From the cell containing the given text, extract its center point as (X, Y) coordinate. 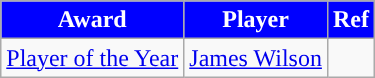
James Wilson (256, 58)
Player of the Year (92, 58)
Ref (350, 20)
Award (92, 20)
Player (256, 20)
